Return the [X, Y] coordinate for the center point of the cell that contains the specified text.  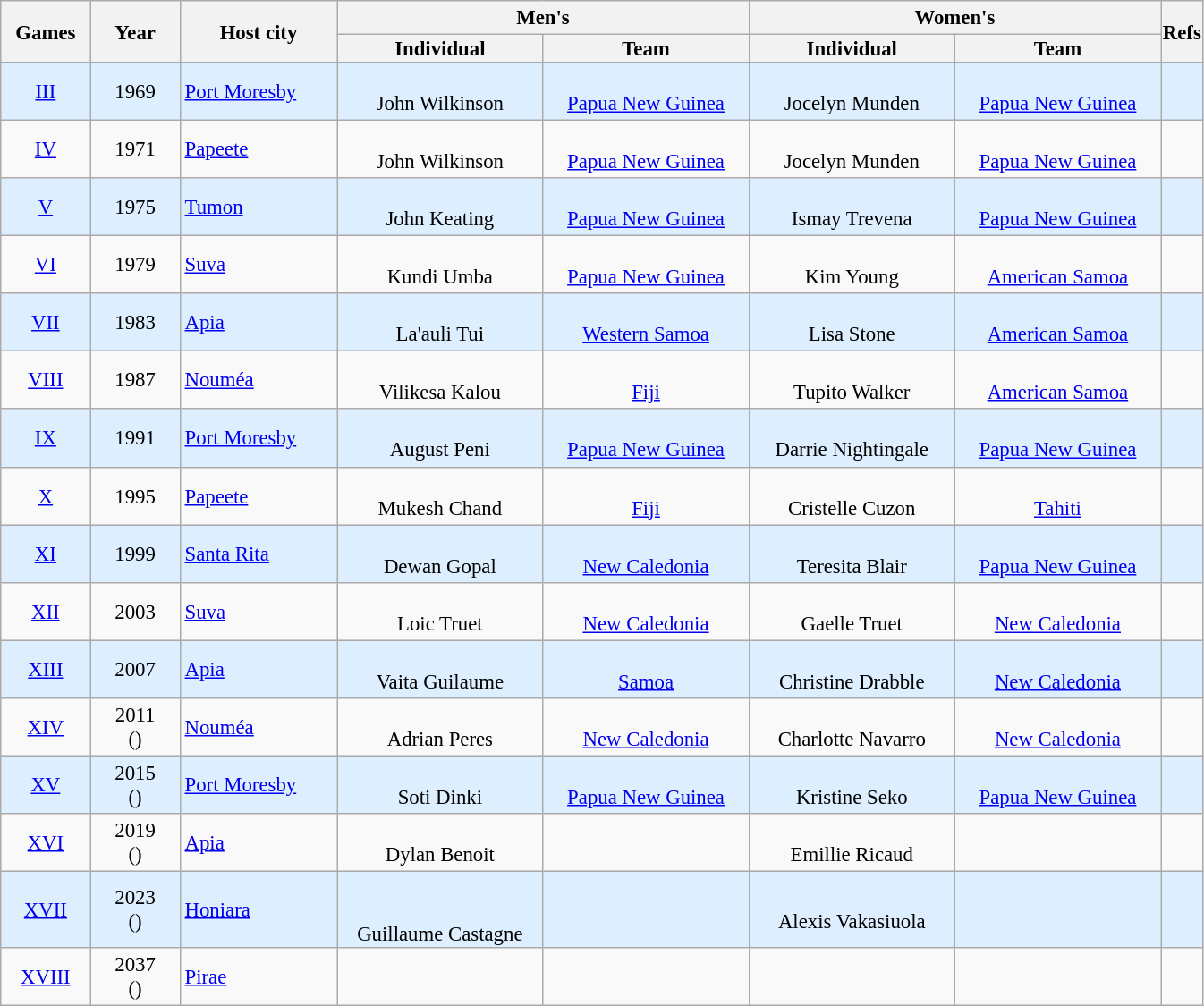
Honiara [259, 909]
Year [135, 32]
2023() [135, 909]
Cristelle Cuzon [852, 495]
IV [46, 150]
Darrie Nightingale [852, 438]
VII [46, 322]
Western Samoa [646, 322]
Mukesh Chand [440, 495]
XII [46, 612]
XVI [46, 842]
XV [46, 785]
Tahiti [1057, 495]
2015() [135, 785]
Tupito Walker [852, 381]
VI [46, 265]
1991 [135, 438]
Refs [1183, 32]
XVII [46, 909]
1995 [135, 495]
Guillaume Castagne [440, 909]
XIV [46, 728]
Kristine Seko [852, 785]
Lisa Stone [852, 322]
Emillie Ricaud [852, 842]
Women's [954, 18]
La'auli Tui [440, 322]
Teresita Blair [852, 554]
1987 [135, 381]
V [46, 207]
2011() [135, 728]
August Peni [440, 438]
Samoa [646, 669]
Dylan Benoit [440, 842]
XVIII [46, 976]
Ismay Trevena [852, 207]
Host city [259, 32]
Loic Truet [440, 612]
1979 [135, 265]
1971 [135, 150]
1969 [135, 91]
2037() [135, 976]
2019() [135, 842]
XIII [46, 669]
Kundi Umba [440, 265]
Alexis Vakasiuola [852, 909]
Dewan Gopal [440, 554]
Soti Dinki [440, 785]
Tumon [259, 207]
Pirae [259, 976]
Charlotte Navarro [852, 728]
Games [46, 32]
John Keating [440, 207]
Men's [543, 18]
IX [46, 438]
Vilikesa Kalou [440, 381]
Santa Rita [259, 554]
Kim Young [852, 265]
1999 [135, 554]
1975 [135, 207]
2007 [135, 669]
X [46, 495]
2003 [135, 612]
Gaelle Truet [852, 612]
III [46, 91]
Vaita Guilaume [440, 669]
VIII [46, 381]
XI [46, 554]
Adrian Peres [440, 728]
Christine Drabble [852, 669]
1983 [135, 322]
